Detect which cell encompasses the target text, then output its (x, y) center coordinate. 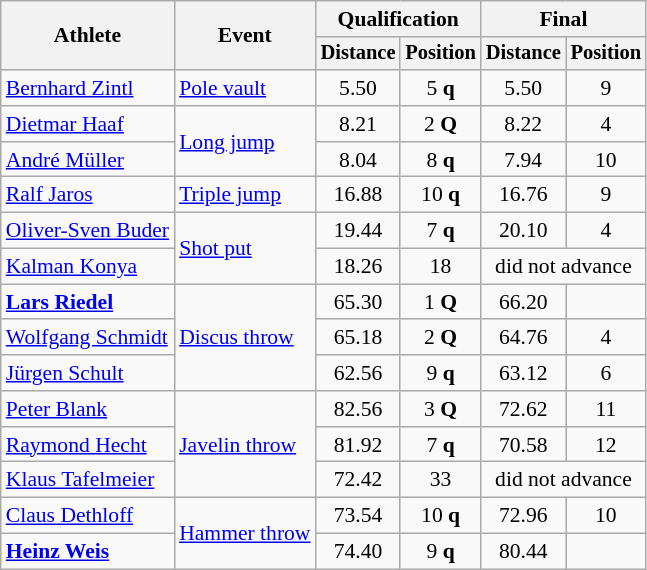
65.18 (358, 338)
Peter Blank (88, 409)
65.30 (358, 302)
19.44 (358, 231)
1 Q (440, 302)
70.58 (524, 445)
8.04 (358, 160)
6 (606, 373)
Kalman Konya (88, 267)
Triple jump (244, 195)
16.76 (524, 195)
8.21 (358, 124)
Dietmar Haaf (88, 124)
Claus Dethloff (88, 516)
7.94 (524, 160)
63.12 (524, 373)
Klaus Tafelmeier (88, 480)
72.96 (524, 516)
Wolfgang Schmidt (88, 338)
Shot put (244, 248)
18 (440, 267)
Jürgen Schult (88, 373)
11 (606, 409)
Bernhard Zintl (88, 88)
8.22 (524, 124)
73.54 (358, 516)
20.10 (524, 231)
5 q (440, 88)
Event (244, 36)
Javelin throw (244, 444)
72.42 (358, 480)
33 (440, 480)
80.44 (524, 552)
Athlete (88, 36)
Discus throw (244, 338)
72.62 (524, 409)
8 q (440, 160)
66.20 (524, 302)
62.56 (358, 373)
16.88 (358, 195)
Lars Riedel (88, 302)
Final (564, 19)
Hammer throw (244, 534)
Heinz Weis (88, 552)
Oliver-Sven Buder (88, 231)
Qualification (398, 19)
12 (606, 445)
64.76 (524, 338)
3 Q (440, 409)
Ralf Jaros (88, 195)
Pole vault (244, 88)
18.26 (358, 267)
Raymond Hecht (88, 445)
Long jump (244, 142)
André Müller (88, 160)
82.56 (358, 409)
81.92 (358, 445)
74.40 (358, 552)
